Search for the cell housing the specified text and yield its (X, Y) center coordinate. 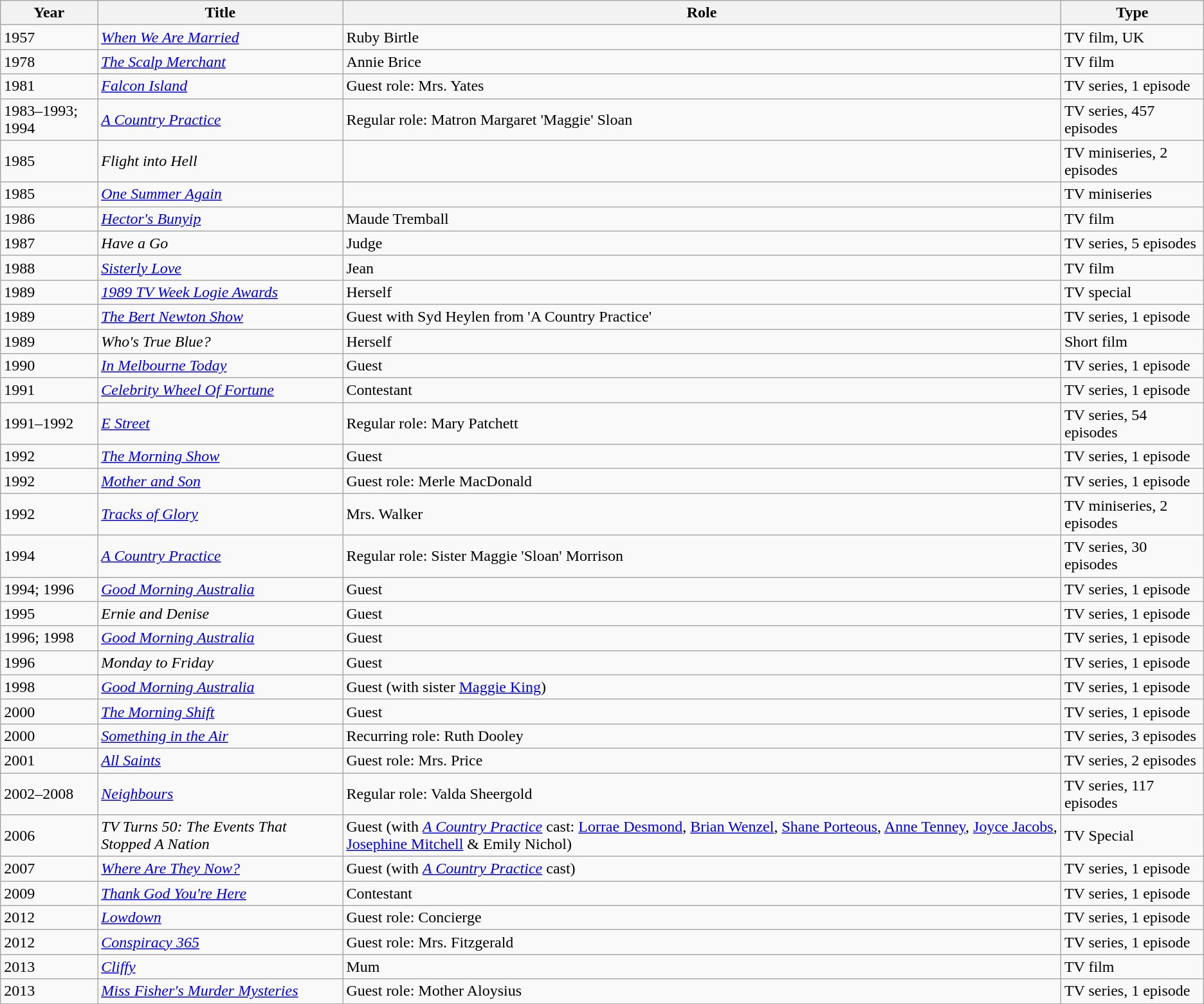
All Saints (220, 760)
1957 (49, 37)
TV series, 30 episodes (1132, 556)
1998 (49, 687)
Conspiracy 365 (220, 942)
1983–1993; 1994 (49, 120)
1990 (49, 366)
Guest role: Mrs. Price (702, 760)
Regular role: Valda Sheergold (702, 794)
Year (49, 13)
In Melbourne Today (220, 366)
Mother and Son (220, 481)
TV series, 5 episodes (1132, 243)
Have a Go (220, 243)
1994; 1996 (49, 589)
Guest (with sister Maggie King) (702, 687)
Type (1132, 13)
When We Are Married (220, 37)
TV series, 3 episodes (1132, 736)
Sisterly Love (220, 268)
Role (702, 13)
Regular role: Mary Patchett (702, 423)
Thank God You're Here (220, 893)
Guest with Syd Heylen from 'A Country Practice' (702, 316)
The Bert Newton Show (220, 316)
Maude Tremball (702, 219)
1991 (49, 390)
Monday to Friday (220, 662)
TV series, 2 episodes (1132, 760)
Guest role: Mother Aloysius (702, 991)
Mum (702, 967)
Something in the Air (220, 736)
Mrs. Walker (702, 515)
Guest role: Merle MacDonald (702, 481)
TV special (1132, 292)
TV Turns 50: The Events That Stopped A Nation (220, 836)
Short film (1132, 342)
Guest role: Concierge (702, 918)
1996 (49, 662)
The Morning Shift (220, 711)
Annie Brice (702, 62)
Guest (with A Country Practice cast: Lorrae Desmond, Brian Wenzel, Shane Porteous, Anne Tenney, Joyce Jacobs, Josephine Mitchell & Emily Nichol) (702, 836)
Hector's Bunyip (220, 219)
TV series, 457 episodes (1132, 120)
E Street (220, 423)
Title (220, 13)
Flight into Hell (220, 161)
TV Special (1132, 836)
Guest role: Mrs. Fitzgerald (702, 942)
Ernie and Denise (220, 614)
1991–1992 (49, 423)
1987 (49, 243)
Regular role: Sister Maggie 'Sloan' Morrison (702, 556)
Guest (with A Country Practice cast) (702, 869)
Lowdown (220, 918)
TV miniseries (1132, 194)
1994 (49, 556)
Judge (702, 243)
1986 (49, 219)
1989 TV Week Logie Awards (220, 292)
Miss Fisher's Murder Mysteries (220, 991)
1995 (49, 614)
Guest role: Mrs. Yates (702, 86)
Regular role: Matron Margaret 'Maggie' Sloan (702, 120)
TV series, 54 episodes (1132, 423)
2001 (49, 760)
The Morning Show (220, 457)
Falcon Island (220, 86)
Ruby Birtle (702, 37)
Where Are They Now? (220, 869)
2006 (49, 836)
Neighbours (220, 794)
1978 (49, 62)
One Summer Again (220, 194)
Jean (702, 268)
1981 (49, 86)
2007 (49, 869)
Tracks of Glory (220, 515)
The Scalp Merchant (220, 62)
Celebrity Wheel Of Fortune (220, 390)
TV film, UK (1132, 37)
Cliffy (220, 967)
1988 (49, 268)
1996; 1998 (49, 638)
2009 (49, 893)
TV series, 117 episodes (1132, 794)
Recurring role: Ruth Dooley (702, 736)
Who's True Blue? (220, 342)
2002–2008 (49, 794)
